Extract the [X, Y] coordinate from the center of the cell holding the provided text.  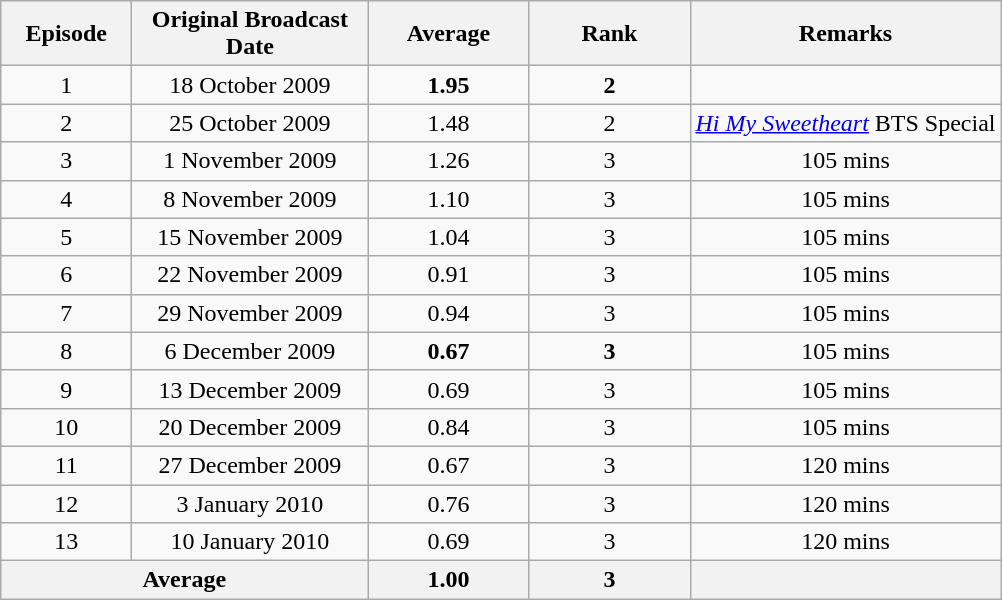
0.76 [448, 503]
20 December 2009 [250, 427]
18 October 2009 [250, 85]
27 December 2009 [250, 465]
11 [66, 465]
15 November 2009 [250, 237]
Episode [66, 34]
3 January 2010 [250, 503]
6 December 2009 [250, 351]
1.95 [448, 85]
1.10 [448, 199]
8 [66, 351]
29 November 2009 [250, 313]
12 [66, 503]
7 [66, 313]
13 December 2009 [250, 389]
1.04 [448, 237]
0.94 [448, 313]
10 [66, 427]
5 [66, 237]
8 November 2009 [250, 199]
4 [66, 199]
Hi My Sweetheart BTS Special [846, 123]
10 January 2010 [250, 542]
0.91 [448, 275]
Remarks [846, 34]
9 [66, 389]
Original Broadcast Date [250, 34]
1.00 [448, 580]
6 [66, 275]
1 November 2009 [250, 161]
1 [66, 85]
0.84 [448, 427]
1.48 [448, 123]
13 [66, 542]
1.26 [448, 161]
25 October 2009 [250, 123]
22 November 2009 [250, 275]
Rank [610, 34]
